Extract the [X, Y] coordinate from the center of the cell holding the provided text.  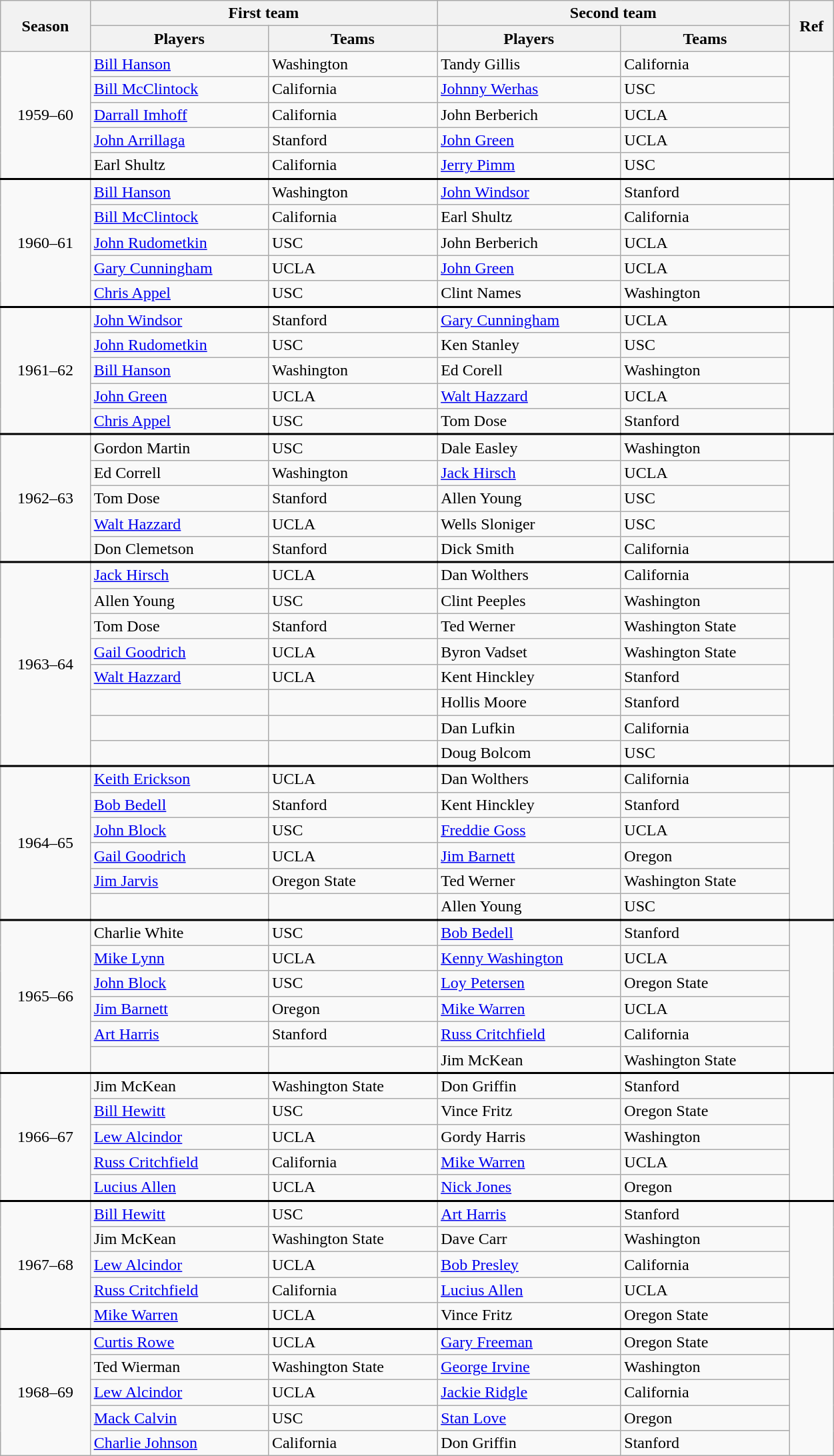
Charlie Johnson [179, 1443]
1964–65 [45, 843]
Dale Easley [529, 448]
Ed Correll [179, 473]
Season [45, 26]
Gordy Harris [529, 1137]
Doug Bolcom [529, 753]
1966–67 [45, 1137]
Gordon Martin [179, 448]
Don Clemetson [179, 549]
1961–62 [45, 371]
Mack Calvin [179, 1418]
George Irvine [529, 1367]
Nick Jones [529, 1188]
Ref [812, 26]
1968–69 [45, 1392]
1963–64 [45, 664]
Johnny Werhas [529, 89]
Dan Lufkin [529, 727]
1960–61 [45, 243]
Jackie Ridgle [529, 1393]
Clint Peeples [529, 601]
Dick Smith [529, 549]
Keith Erickson [179, 779]
Hollis Moore [529, 702]
Loy Petersen [529, 983]
Tandy Gillis [529, 64]
1967–68 [45, 1265]
First team [263, 13]
Bob Presley [529, 1265]
Mike Lynn [179, 958]
Jim Jarvis [179, 881]
Ken Stanley [529, 345]
John Arrillaga [179, 140]
Ted Wierman [179, 1367]
Charlie White [179, 932]
1962–63 [45, 499]
Clint Names [529, 293]
Jerry Pimm [529, 165]
Stan Love [529, 1418]
Dave Carr [529, 1239]
1959–60 [45, 115]
Byron Vadset [529, 651]
Gary Freeman [529, 1341]
1965–66 [45, 996]
Kenny Washington [529, 958]
Second team [613, 13]
Darrall Imhoff [179, 115]
Wells Sloniger [529, 523]
Curtis Rowe [179, 1341]
Ed Corell [529, 371]
Freddie Goss [529, 830]
